Pinpoint the cell where the given text exists, returning its [X, Y] midpoint coordinate. 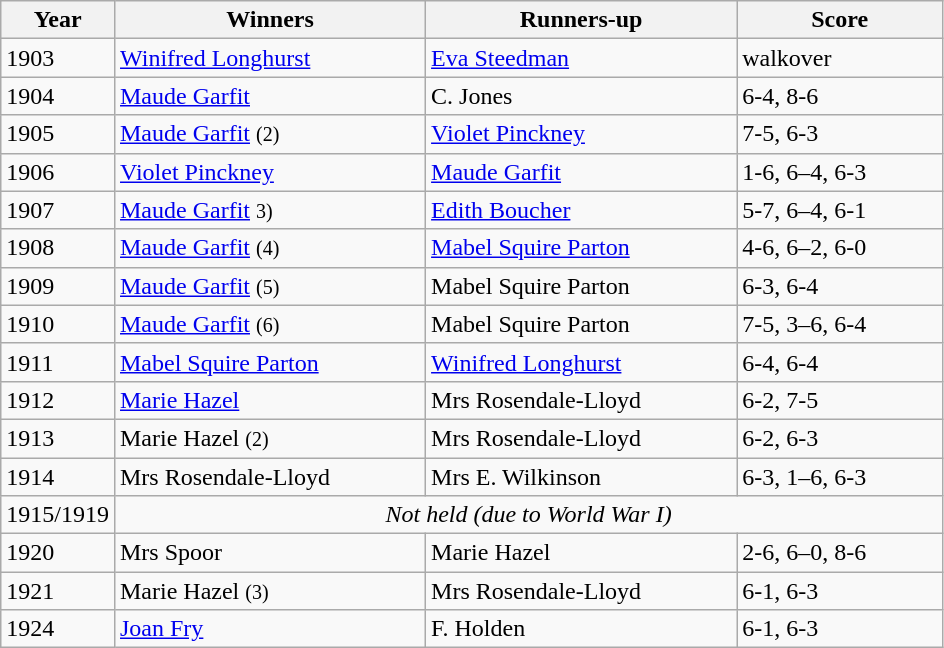
Maude Garfit (2) [270, 134]
1924 [58, 629]
6-2, 6-3 [840, 438]
5-7, 6–4, 6-1 [840, 210]
Mrs E. Wilkinson [582, 477]
Eva Steedman [582, 58]
1904 [58, 96]
Joan Fry [270, 629]
1913 [58, 438]
Maude Garfit 3) [270, 210]
6-2, 7-5 [840, 400]
Winners [270, 20]
Score [840, 20]
walkover [840, 58]
Year [58, 20]
1907 [58, 210]
6-3, 6-4 [840, 286]
6-3, 1–6, 6-3 [840, 477]
1920 [58, 553]
1903 [58, 58]
Edith Boucher [582, 210]
2-6, 6–0, 8-6 [840, 553]
1915/1919 [58, 515]
Runners-up [582, 20]
1906 [58, 172]
7-5, 6-3 [840, 134]
Mrs Spoor [270, 553]
C. Jones [582, 96]
6-4, 8-6 [840, 96]
6-4, 6-4 [840, 362]
1912 [58, 400]
1911 [58, 362]
1910 [58, 324]
Maude Garfit (5) [270, 286]
1905 [58, 134]
Not held (due to World War I) [528, 515]
Marie Hazel (3) [270, 591]
1-6, 6–4, 6-3 [840, 172]
1909 [58, 286]
Maude Garfit (6) [270, 324]
1921 [58, 591]
1908 [58, 248]
Maude Garfit (4) [270, 248]
Marie Hazel (2) [270, 438]
7-5, 3–6, 6-4 [840, 324]
F. Holden [582, 629]
1914 [58, 477]
4-6, 6–2, 6-0 [840, 248]
